Capture the cell that displays the provided text and extract its (x, y) central coordinate. 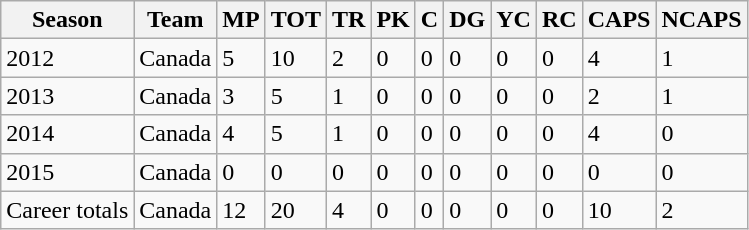
20 (296, 210)
12 (241, 210)
TOT (296, 20)
CAPS (619, 20)
Season (68, 20)
2015 (68, 172)
2012 (68, 58)
C (429, 20)
RC (559, 20)
DG (468, 20)
NCAPS (702, 20)
3 (241, 96)
Career totals (68, 210)
Team (176, 20)
MP (241, 20)
PK (393, 20)
2013 (68, 96)
2014 (68, 134)
TR (348, 20)
YC (514, 20)
